From the cell containing the given text, extract its center point as [X, Y] coordinate. 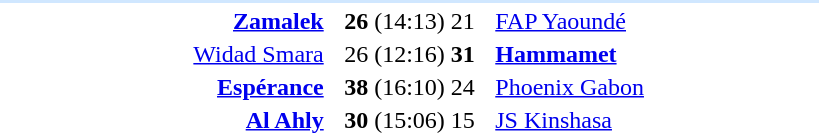
38 (16:10) 24 [410, 87]
Phoenix Gabon [656, 87]
Zamalek [162, 21]
Hammamet [656, 54]
26 (14:13) 21 [410, 21]
Espérance [162, 87]
Widad Smara [162, 54]
FAP Yaoundé [656, 21]
26 (12:16) 31 [410, 54]
